Return the [X, Y] coordinate for the center point of the cell that contains the specified text.  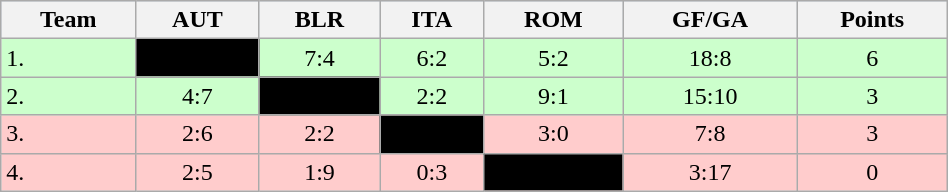
BLR [320, 20]
0:3 [432, 172]
3. [68, 134]
GF/GA [710, 20]
1. [68, 58]
4. [68, 172]
7:4 [320, 58]
18:8 [710, 58]
5:2 [554, 58]
4:7 [198, 96]
2:5 [198, 172]
Team [68, 20]
2:6 [198, 134]
1:9 [320, 172]
9:1 [554, 96]
3:17 [710, 172]
6:2 [432, 58]
0 [872, 172]
15:10 [710, 96]
ITA [432, 20]
3:0 [554, 134]
AUT [198, 20]
ROM [554, 20]
6 [872, 58]
7:8 [710, 134]
Points [872, 20]
2. [68, 96]
